Scan for the cell matching the given text and deliver its (X, Y) coordinate at center. 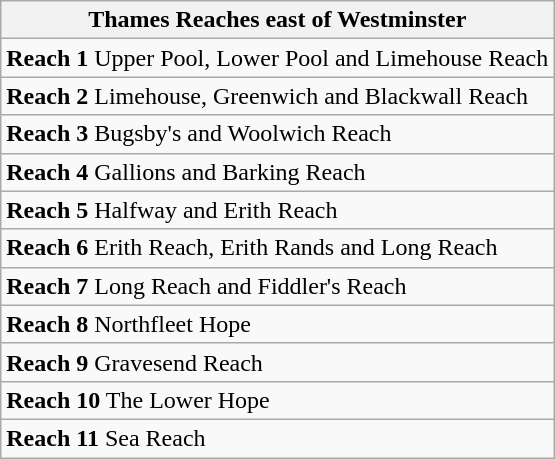
Thames Reaches east of Westminster (278, 20)
Reach 5 Halfway and Erith Reach (278, 210)
Reach 6 Erith Reach, Erith Rands and Long Reach (278, 248)
Reach 4 Gallions and Barking Reach (278, 172)
Reach 3 Bugsby's and Woolwich Reach (278, 134)
Reach 11 Sea Reach (278, 438)
Reach 2 Limehouse, Greenwich and Blackwall Reach (278, 96)
Reach 9 Gravesend Reach (278, 362)
Reach 8 Northfleet Hope (278, 324)
Reach 10 The Lower Hope (278, 400)
Reach 7 Long Reach and Fiddler's Reach (278, 286)
Reach 1 Upper Pool, Lower Pool and Limehouse Reach (278, 58)
